Search for the cell housing the specified text and yield its (x, y) center coordinate. 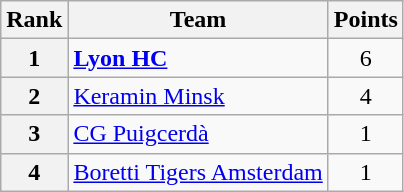
Team (198, 20)
6 (366, 58)
2 (34, 96)
3 (34, 134)
Points (366, 20)
Keramin Minsk (198, 96)
Boretti Tigers Amsterdam (198, 172)
CG Puigcerdà (198, 134)
Lyon HC (198, 58)
Rank (34, 20)
